Search for the cell housing the specified text and yield its (x, y) center coordinate. 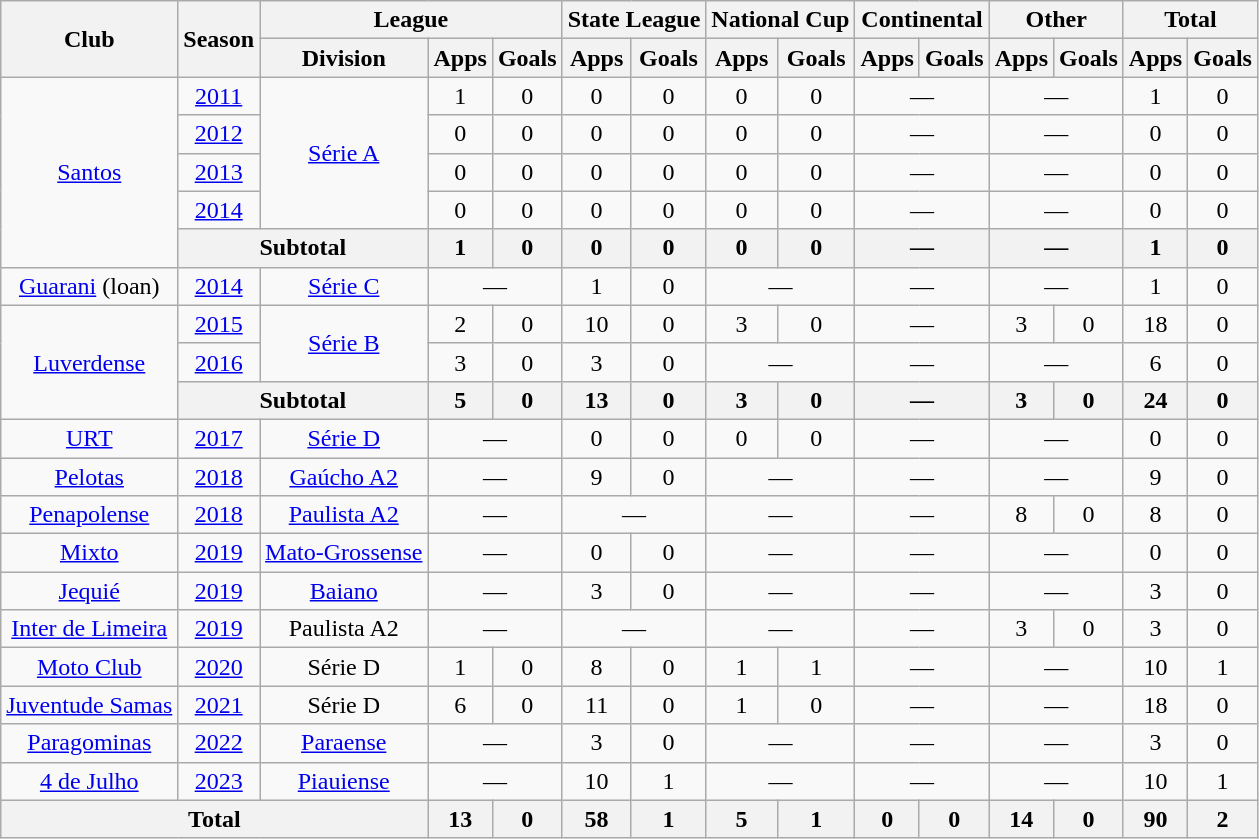
League (412, 20)
Série A (344, 153)
11 (596, 705)
Juventude Samas (90, 705)
Santos (90, 172)
Série C (344, 286)
National Cup (780, 20)
Division (344, 58)
Moto Club (90, 667)
Pelotas (90, 477)
Série B (344, 343)
Club (90, 39)
Luverdense (90, 362)
58 (596, 819)
State League (634, 20)
Piauiense (344, 781)
Other (1056, 20)
2016 (219, 362)
2011 (219, 96)
Guarani (loan) (90, 286)
Season (219, 39)
2015 (219, 324)
Gaúcho A2 (344, 477)
Paragominas (90, 743)
2023 (219, 781)
Continental (922, 20)
2021 (219, 705)
2013 (219, 172)
2017 (219, 438)
Mato-Grossense (344, 553)
Paraense (344, 743)
2012 (219, 134)
Mixto (90, 553)
Penapolense (90, 515)
Inter de Limeira (90, 629)
90 (1155, 819)
Jequié (90, 591)
2022 (219, 743)
14 (1021, 819)
2020 (219, 667)
Baiano (344, 591)
4 de Julho (90, 781)
24 (1155, 400)
URT (90, 438)
